Provide the (x, y) coordinate of the cell's center where the given text is located.  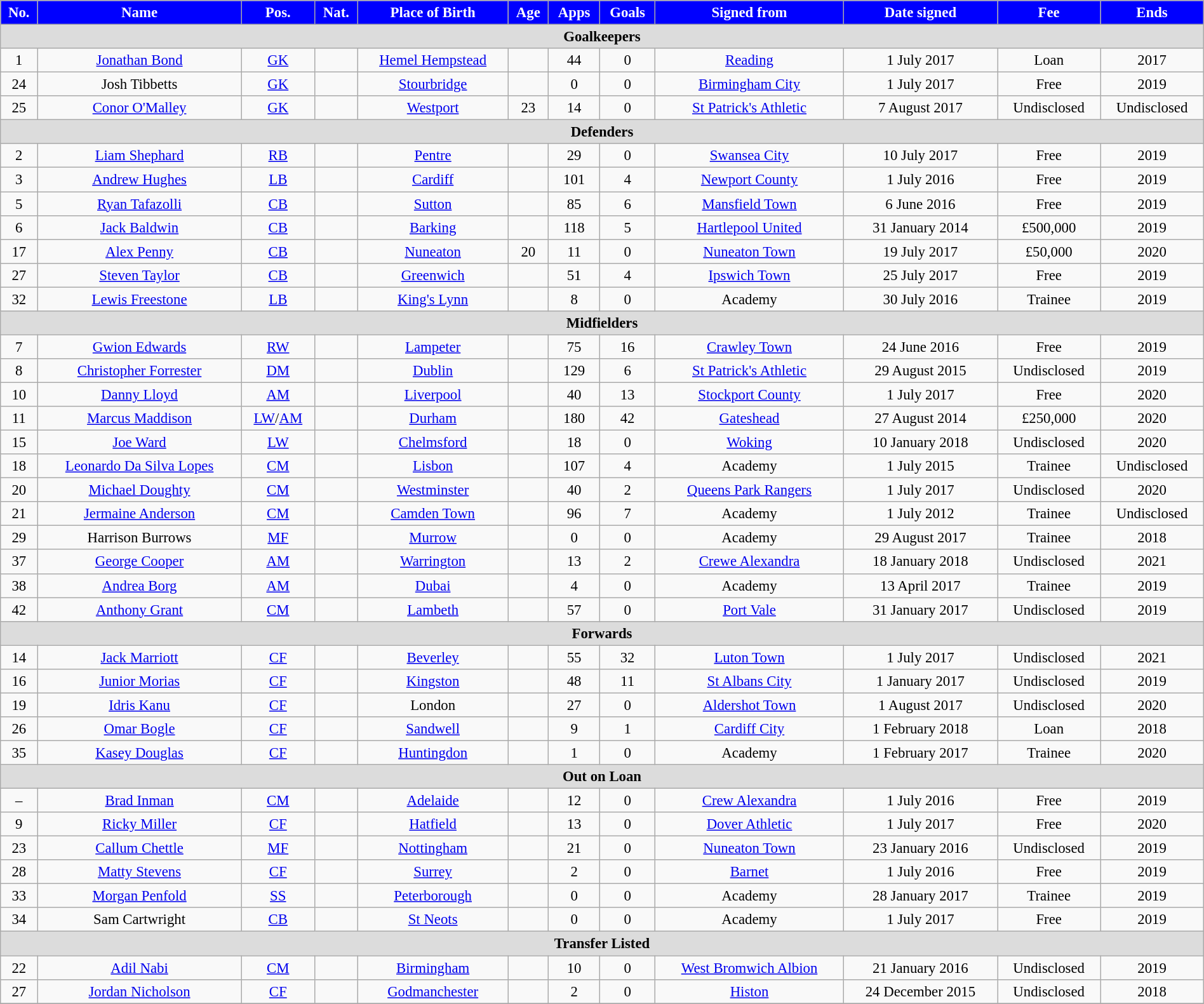
Hatfield (432, 824)
Jermaine Anderson (140, 514)
Andrew Hughes (140, 180)
180 (574, 418)
28 (19, 872)
Leonardo Da Silva Lopes (140, 466)
No. (19, 13)
Godmanchester (432, 991)
Marcus Maddison (140, 418)
Joe Ward (140, 443)
Stourbridge (432, 84)
Adil Nabi (140, 968)
24 (19, 84)
SS (278, 896)
Alex Penny (140, 251)
22 (19, 968)
44 (574, 60)
Dublin (432, 371)
Danny Lloyd (140, 394)
Huntingdon (432, 753)
DM (278, 371)
48 (574, 681)
Dubai (432, 586)
Sam Cartwright (140, 920)
Barnet (749, 872)
Stockport County (749, 394)
18 January 2018 (920, 562)
30 July 2016 (920, 299)
26 (19, 729)
1 February 2017 (920, 753)
Nottingham (432, 848)
Lewis Freestone (140, 299)
Callum Chettle (140, 848)
Gateshead (749, 418)
Anthony Grant (140, 610)
Hartlepool United (749, 227)
Out on Loan (602, 777)
LW/AM (278, 418)
Lambeth (432, 610)
– (19, 801)
Lampeter (432, 347)
25 (19, 108)
Histon (749, 991)
2017 (1152, 60)
£500,000 (1049, 227)
29 August 2015 (920, 371)
28 January 2017 (920, 896)
Dover Athletic (749, 824)
Defenders (602, 132)
35 (19, 753)
Port Vale (749, 610)
Mansfield Town (749, 204)
19 July 2017 (920, 251)
Kingston (432, 681)
7 August 2017 (920, 108)
10 January 2018 (920, 443)
51 (574, 275)
Westport (432, 108)
RW (278, 347)
31 January 2017 (920, 610)
Morgan Penfold (140, 896)
1 August 2017 (920, 705)
RB (278, 156)
George Cooper (140, 562)
Jordan Nicholson (140, 991)
31 January 2014 (920, 227)
23 January 2016 (920, 848)
Ends (1152, 13)
King's Lynn (432, 299)
£50,000 (1049, 251)
96 (574, 514)
118 (574, 227)
Andrea Borg (140, 586)
Harrison Burrows (140, 538)
Conor O'Malley (140, 108)
Westminster (432, 490)
Beverley (432, 657)
Goalkeepers (602, 37)
75 (574, 347)
St Neots (432, 920)
55 (574, 657)
6 June 2016 (920, 204)
107 (574, 466)
Woking (749, 443)
Peterborough (432, 896)
25 July 2017 (920, 275)
St Albans City (749, 681)
Forwards (602, 633)
1 January 2017 (920, 681)
London (432, 705)
Date signed (920, 13)
21 January 2016 (920, 968)
29 August 2017 (920, 538)
Matty Stevens (140, 872)
Newport County (749, 180)
33 (19, 896)
Ricky Miller (140, 824)
12 (574, 801)
Pos. (278, 13)
£250,000 (1049, 418)
Adelaide (432, 801)
Age (528, 13)
1 February 2018 (920, 729)
Brad Inman (140, 801)
Pentre (432, 156)
15 (19, 443)
Queens Park Rangers (749, 490)
24 December 2015 (920, 991)
37 (19, 562)
Cardiff City (749, 729)
Birmingham (432, 968)
Junior Morias (140, 681)
13 April 2017 (920, 586)
Sandwell (432, 729)
Transfer Listed (602, 944)
Lisbon (432, 466)
3 (19, 180)
Warrington (432, 562)
Ipswich Town (749, 275)
Apps (574, 13)
Idris Kanu (140, 705)
Birmingham City (749, 84)
Christopher Forrester (140, 371)
Surrey (432, 872)
57 (574, 610)
Crew Alexandra (749, 801)
LW (278, 443)
Reading (749, 60)
Hemel Hempstead (432, 60)
Sutton (432, 204)
Name (140, 13)
Fee (1049, 13)
Midfielders (602, 323)
Ryan Tafazolli (140, 204)
19 (19, 705)
Jack Marriott (140, 657)
Luton Town (749, 657)
Liverpool (432, 394)
24 June 2016 (920, 347)
Crewe Alexandra (749, 562)
West Bromwich Albion (749, 968)
1 July 2015 (920, 466)
Barking (432, 227)
38 (19, 586)
85 (574, 204)
Place of Birth (432, 13)
129 (574, 371)
Signed from (749, 13)
1 July 2012 (920, 514)
Gwion Edwards (140, 347)
Kasey Douglas (140, 753)
Steven Taylor (140, 275)
10 July 2017 (920, 156)
Chelmsford (432, 443)
17 (19, 251)
Murrow (432, 538)
Nat. (336, 13)
Michael Doughty (140, 490)
Liam Shephard (140, 156)
Cardiff (432, 180)
101 (574, 180)
Camden Town (432, 514)
Durham (432, 418)
Crawley Town (749, 347)
Omar Bogle (140, 729)
Nuneaton (432, 251)
27 August 2014 (920, 418)
Greenwich (432, 275)
34 (19, 920)
Jack Baldwin (140, 227)
Josh Tibbetts (140, 84)
Goals (627, 13)
Jonathan Bond (140, 60)
Swansea City (749, 156)
Aldershot Town (749, 705)
